Scan for the cell matching the given text and deliver its (x, y) coordinate at center. 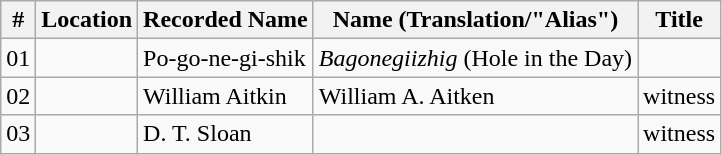
# (18, 20)
01 (18, 58)
03 (18, 134)
Location (87, 20)
Recorded Name (226, 20)
Bagonegiizhig (Hole in the Day) (475, 58)
William A. Aitken (475, 96)
02 (18, 96)
Name (Translation/"Alias") (475, 20)
Title (680, 20)
William Aitkin (226, 96)
D. T. Sloan (226, 134)
Po-go-ne-gi-shik (226, 58)
